Search for the cell housing the specified text and yield its (X, Y) center coordinate. 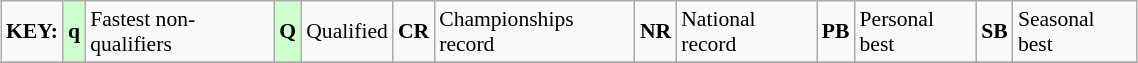
q (74, 32)
Personal best (916, 32)
Seasonal best (1075, 32)
Q (288, 32)
Fastest non-qualifiers (180, 32)
National record (746, 32)
Championships record (534, 32)
KEY: (32, 32)
Qualified (347, 32)
CR (414, 32)
NR (656, 32)
SB (994, 32)
PB (836, 32)
